Identify which cell holds the provided text, then report its [x, y] central coordinate. 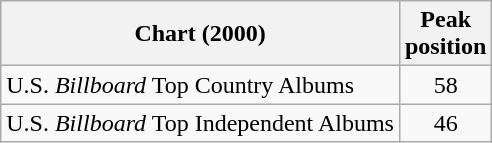
Chart (2000) [200, 34]
Peakposition [445, 34]
46 [445, 123]
U.S. Billboard Top Independent Albums [200, 123]
58 [445, 85]
U.S. Billboard Top Country Albums [200, 85]
